Provide the [x, y] coordinate of the cell's center where the given text is located.  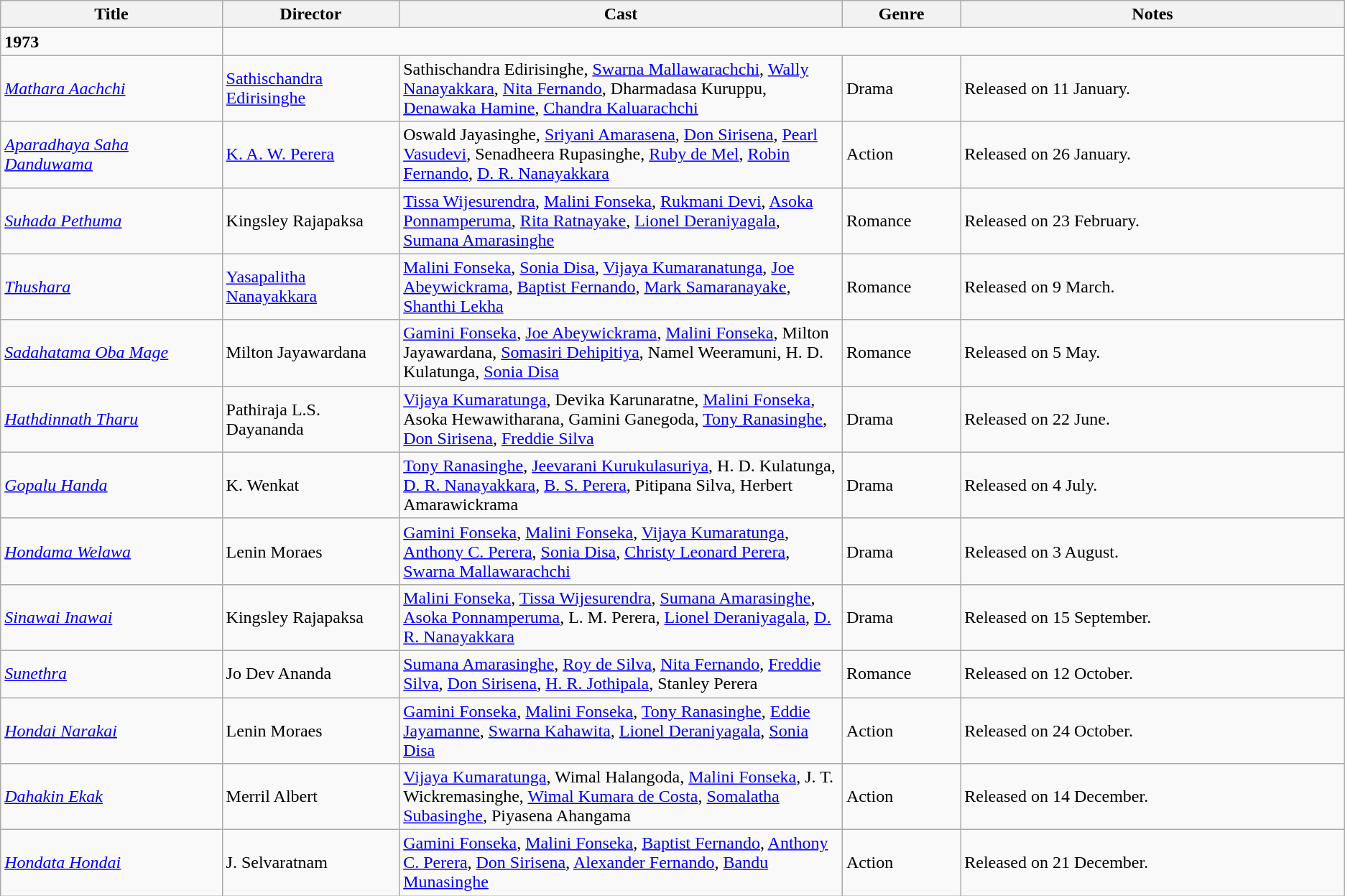
Gamini Fonseka, Malini Fonseka, Tony Ranasinghe, Eddie Jayamanne, Swarna Kahawita, Lionel Deraniyagala, Sonia Disa [621, 730]
Oswald Jayasinghe, Sriyani Amarasena, Don Sirisena, Pearl Vasudevi, Senadheera Rupasinghe, Ruby de Mel, Robin Fernando, D. R. Nanayakkara [621, 154]
1973 [111, 42]
Released on 3 August. [1152, 551]
Aparadhaya Saha Danduwama [111, 154]
Released on 14 December. [1152, 797]
J. Selvaratnam [310, 863]
Hondama Welawa [111, 551]
Yasapalitha Nanayakkara [310, 287]
Pathiraja L.S. Dayananda [310, 419]
Tony Ranasinghe, Jeevarani Kurukulasuriya, H. D. Kulatunga, D. R. Nanayakkara, B. S. Perera, Pitipana Silva, Herbert Amarawickrama [621, 485]
Hathdinnath Tharu [111, 419]
Suhada Pethuma [111, 221]
Gamini Fonseka, Joe Abeywickrama, Malini Fonseka, Milton Jayawardana, Somasiri Dehipitiya, Namel Weeramuni, H. D. Kulatunga, Sonia Disa [621, 353]
Sathischandra Edirisinghe, Swarna Mallawarachchi, Wally Nanayakkara, Nita Fernando, Dharmadasa Kuruppu, Denawaka Hamine, Chandra Kaluarachchi [621, 88]
Sunethra [111, 674]
Released on 23 February. [1152, 221]
Sinawai Inawai [111, 617]
Mathara Aachchi [111, 88]
Gopalu Handa [111, 485]
Malini Fonseka, Sonia Disa, Vijaya Kumaranatunga, Joe Abeywickrama, Baptist Fernando, Mark Samaranayake, Shanthi Lekha [621, 287]
Released on 4 July. [1152, 485]
Released on 5 May. [1152, 353]
Vijaya Kumaratunga, Devika Karunaratne, Malini Fonseka, Asoka Hewawitharana, Gamini Ganegoda, Tony Ranasinghe, Don Sirisena, Freddie Silva [621, 419]
Released on 12 October. [1152, 674]
Malini Fonseka, Tissa Wijesurendra, Sumana Amarasinghe, Asoka Ponnamperuma, L. M. Perera, Lionel Deraniyagala, D. R. Nanayakkara [621, 617]
Hondai Narakai [111, 730]
Genre [901, 14]
Gamini Fonseka, Malini Fonseka, Baptist Fernando, Anthony C. Perera, Don Sirisena, Alexander Fernando, Bandu Munasinghe [621, 863]
Merril Albert [310, 797]
Released on 24 October. [1152, 730]
Thushara [111, 287]
Hondata Hondai [111, 863]
Tissa Wijesurendra, Malini Fonseka, Rukmani Devi, Asoka Ponnamperuma, Rita Ratnayake, Lionel Deraniyagala, Sumana Amarasinghe [621, 221]
Dahakin Ekak [111, 797]
Sathischandra Edirisinghe [310, 88]
Released on 15 September. [1152, 617]
Notes [1152, 14]
Milton Jayawardana [310, 353]
Gamini Fonseka, Malini Fonseka, Vijaya Kumaratunga, Anthony C. Perera, Sonia Disa, Christy Leonard Perera, Swarna Mallawarachchi [621, 551]
Released on 11 January. [1152, 88]
Released on 26 January. [1152, 154]
Title [111, 14]
Released on 22 June. [1152, 419]
K. A. W. Perera [310, 154]
Sadahatama Oba Mage [111, 353]
Released on 9 March. [1152, 287]
Cast [621, 14]
Sumana Amarasinghe, Roy de Silva, Nita Fernando, Freddie Silva, Don Sirisena, H. R. Jothipala, Stanley Perera [621, 674]
Jo Dev Ananda [310, 674]
Director [310, 14]
Vijaya Kumaratunga, Wimal Halangoda, Malini Fonseka, J. T. Wickremasinghe, Wimal Kumara de Costa, Somalatha Subasinghe, Piyasena Ahangama [621, 797]
K. Wenkat [310, 485]
Released on 21 December. [1152, 863]
